Detect which cell encompasses the target text, then output its (X, Y) center coordinate. 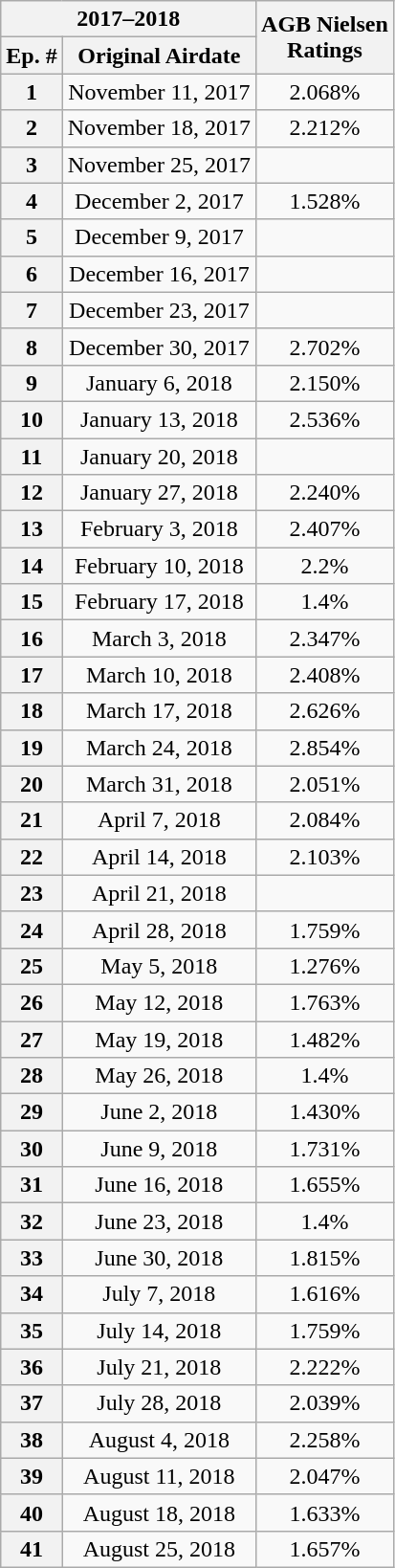
2.222% (325, 1367)
June 23, 2018 (159, 1221)
April 28, 2018 (159, 930)
10 (32, 419)
17 (32, 675)
December 2, 2017 (159, 201)
2.702% (325, 347)
24 (32, 930)
May 12, 2018 (159, 1002)
2.347% (325, 638)
2017–2018 (128, 19)
2.2% (325, 566)
1.763% (325, 1002)
1.482% (325, 1039)
37 (32, 1403)
July 7, 2018 (159, 1294)
May 26, 2018 (159, 1076)
January 13, 2018 (159, 419)
AGB NielsenRatings (325, 37)
8 (32, 347)
March 24, 2018 (159, 748)
February 3, 2018 (159, 529)
16 (32, 638)
February 17, 2018 (159, 602)
13 (32, 529)
2.626% (325, 711)
August 18, 2018 (159, 1512)
1.616% (325, 1294)
2.240% (325, 493)
1.430% (325, 1112)
2.150% (325, 383)
July 28, 2018 (159, 1403)
1.528% (325, 201)
5 (32, 237)
33 (32, 1258)
1.731% (325, 1149)
May 5, 2018 (159, 966)
November 11, 2017 (159, 92)
1.655% (325, 1185)
2.068% (325, 92)
2.536% (325, 419)
11 (32, 457)
19 (32, 748)
April 14, 2018 (159, 857)
15 (32, 602)
January 27, 2018 (159, 493)
August 25, 2018 (159, 1549)
June 2, 2018 (159, 1112)
May 19, 2018 (159, 1039)
2.047% (325, 1476)
27 (32, 1039)
7 (32, 310)
2.051% (325, 784)
June 9, 2018 (159, 1149)
25 (32, 966)
March 10, 2018 (159, 675)
November 25, 2017 (159, 165)
April 21, 2018 (159, 893)
14 (32, 566)
9 (32, 383)
December 16, 2017 (159, 274)
March 17, 2018 (159, 711)
35 (32, 1331)
26 (32, 1002)
40 (32, 1512)
1.815% (325, 1258)
34 (32, 1294)
29 (32, 1112)
2.212% (325, 128)
Original Airdate (159, 56)
August 11, 2018 (159, 1476)
January 20, 2018 (159, 457)
December 30, 2017 (159, 347)
2 (32, 128)
July 21, 2018 (159, 1367)
30 (32, 1149)
36 (32, 1367)
November 18, 2017 (159, 128)
2.039% (325, 1403)
June 30, 2018 (159, 1258)
12 (32, 493)
January 6, 2018 (159, 383)
41 (32, 1549)
1.657% (325, 1549)
1.633% (325, 1512)
2.103% (325, 857)
March 31, 2018 (159, 784)
2.854% (325, 748)
39 (32, 1476)
23 (32, 893)
1.276% (325, 966)
31 (32, 1185)
2.258% (325, 1440)
December 9, 2017 (159, 237)
32 (32, 1221)
20 (32, 784)
February 10, 2018 (159, 566)
March 3, 2018 (159, 638)
June 16, 2018 (159, 1185)
21 (32, 820)
28 (32, 1076)
December 23, 2017 (159, 310)
1 (32, 92)
July 14, 2018 (159, 1331)
38 (32, 1440)
August 4, 2018 (159, 1440)
Ep. # (32, 56)
6 (32, 274)
April 7, 2018 (159, 820)
3 (32, 165)
2.084% (325, 820)
18 (32, 711)
22 (32, 857)
4 (32, 201)
2.408% (325, 675)
2.407% (325, 529)
